From the cell containing the given text, extract its center point as (x, y) coordinate. 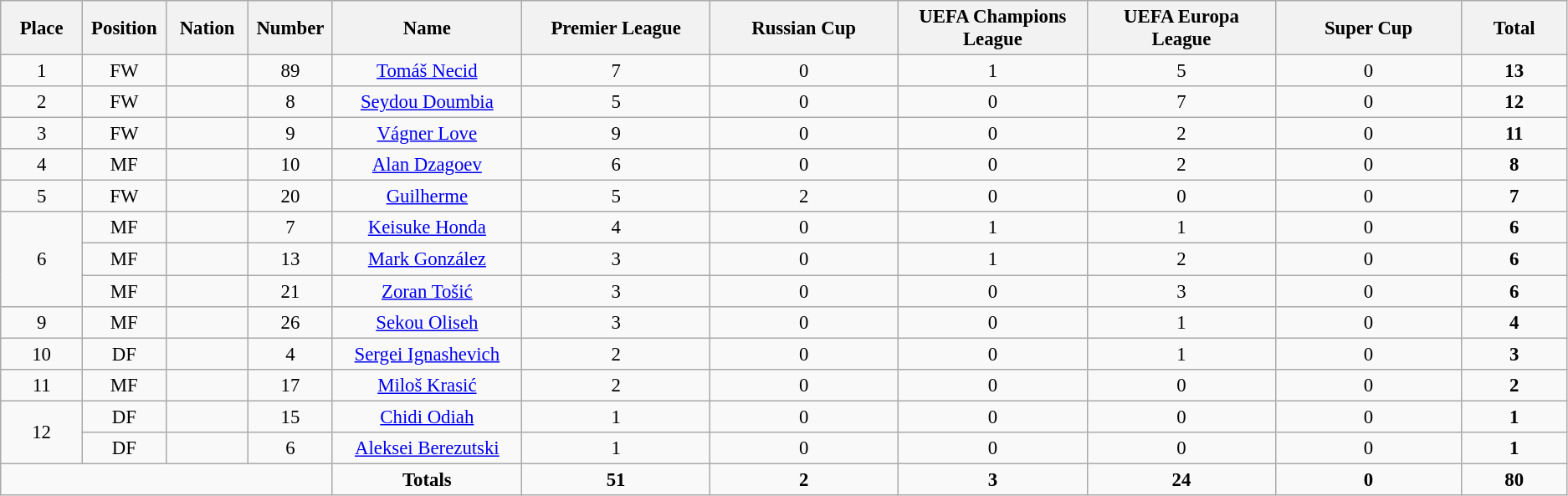
Total (1514, 28)
51 (616, 479)
Super Cup (1369, 28)
Guilherme (427, 197)
Keisuke Honda (427, 228)
15 (290, 417)
26 (290, 322)
21 (290, 291)
Seydou Doumbia (427, 102)
Name (427, 28)
Premier League (616, 28)
89 (290, 71)
UEFA Champions League (992, 28)
80 (1514, 479)
Miloš Krasić (427, 385)
Nation (208, 28)
Zoran Tošić (427, 291)
Place (42, 28)
Chidi Odiah (427, 417)
Aleksei Berezutski (427, 448)
17 (290, 385)
Sergei Ignashevich (427, 354)
Mark González (427, 259)
20 (290, 197)
Tomáš Necid (427, 71)
Position (124, 28)
Number (290, 28)
Sekou Oliseh (427, 322)
Vágner Love (427, 134)
Alan Dzagoev (427, 165)
Russian Cup (803, 28)
UEFA Europa League (1181, 28)
Totals (427, 479)
24 (1181, 479)
